Extract the (x, y) coordinate from the center of the cell holding the provided text.  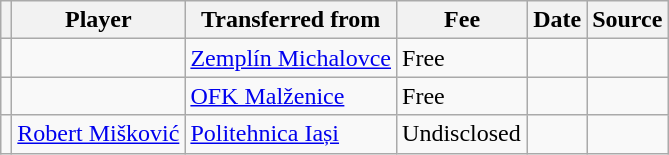
Source (628, 20)
Undisclosed (462, 134)
Zemplín Michalovce (291, 58)
Fee (462, 20)
Transferred from (291, 20)
Robert Mišković (98, 134)
Date (558, 20)
OFK Malženice (291, 96)
Politehnica Iași (291, 134)
Player (98, 20)
